Provide the (X, Y) coordinate of the cell's center where the given text is located.  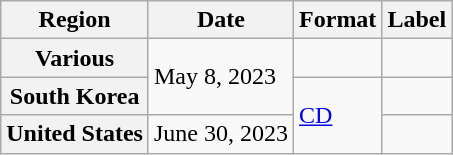
June 30, 2023 (220, 134)
United States (75, 134)
Various (75, 58)
CD (338, 115)
Date (220, 20)
Format (338, 20)
Region (75, 20)
South Korea (75, 96)
Label (417, 20)
May 8, 2023 (220, 77)
